Output the [x, y] coordinate of the center of the cell containing the given text.  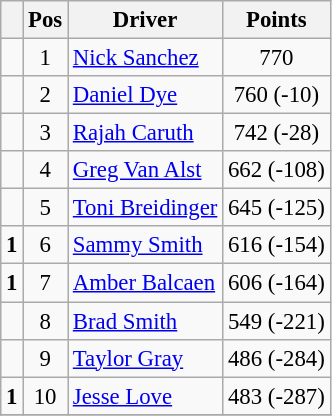
Points [276, 20]
770 [276, 58]
742 (-28) [276, 133]
606 (-164) [276, 283]
5 [46, 208]
616 (-154) [276, 245]
483 (-287) [276, 396]
2 [46, 95]
Nick Sanchez [146, 58]
Driver [146, 20]
4 [46, 170]
Brad Smith [146, 321]
8 [46, 321]
Pos [46, 20]
Amber Balcaen [146, 283]
Jesse Love [146, 396]
662 (-108) [276, 170]
486 (-284) [276, 358]
10 [46, 396]
645 (-125) [276, 208]
Sammy Smith [146, 245]
549 (-221) [276, 321]
Rajah Caruth [146, 133]
Daniel Dye [146, 95]
Taylor Gray [146, 358]
Greg Van Alst [146, 170]
Toni Breidinger [146, 208]
7 [46, 283]
3 [46, 133]
760 (-10) [276, 95]
6 [46, 245]
9 [46, 358]
